Return the (x, y) coordinate for the center point of the cell that contains the specified text.  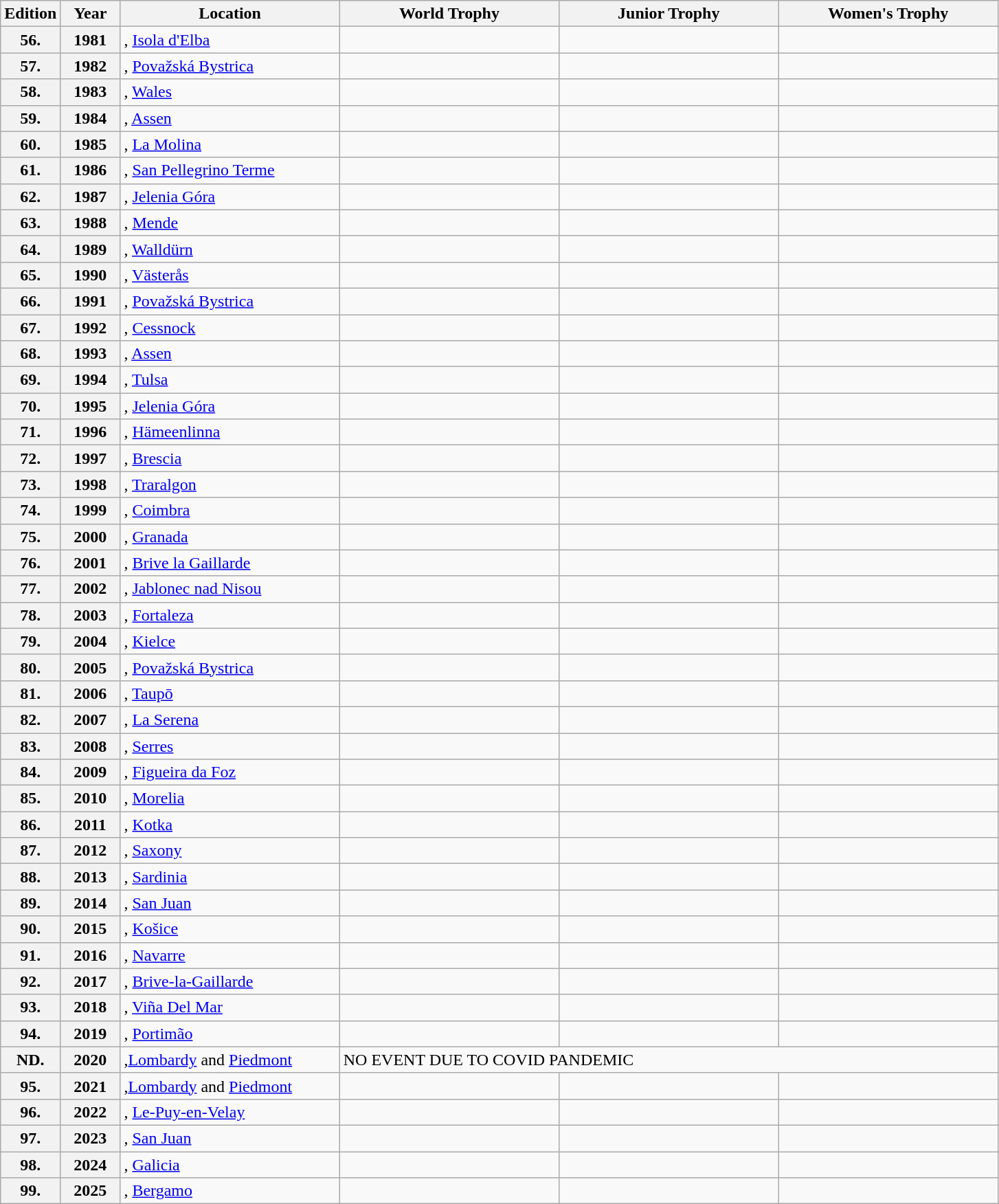
81. (30, 693)
2000 (91, 537)
2011 (91, 825)
85. (30, 799)
, San Pellegrino Terme (229, 170)
2001 (91, 563)
61. (30, 170)
98. (30, 1165)
95. (30, 1086)
65. (30, 275)
72. (30, 458)
69. (30, 380)
99. (30, 1191)
, La Serena (229, 720)
80. (30, 667)
1983 (91, 92)
57. (30, 66)
1988 (91, 223)
88. (30, 877)
, Brive la Gaillarde (229, 563)
2012 (91, 851)
, Serres (229, 746)
, Viña Del Mar (229, 1007)
, Figueira da Foz (229, 772)
, Le-Puy-en-Velay (229, 1112)
76. (30, 563)
68. (30, 354)
, Coimbra (229, 511)
1982 (91, 66)
Junior Trophy (669, 14)
56. (30, 40)
66. (30, 301)
Location (229, 14)
2003 (91, 615)
97. (30, 1138)
59. (30, 118)
74. (30, 511)
, Košice (229, 929)
, Bergamo (229, 1191)
79. (30, 641)
, Saxony (229, 851)
2018 (91, 1007)
73. (30, 484)
2010 (91, 799)
, Brive-la-Gaillarde (229, 981)
, Fortaleza (229, 615)
60. (30, 144)
94. (30, 1034)
, Wales (229, 92)
1981 (91, 40)
2017 (91, 981)
58. (30, 92)
, La Molina (229, 144)
, Kotka (229, 825)
2015 (91, 929)
2006 (91, 693)
2020 (91, 1060)
84. (30, 772)
78. (30, 615)
2005 (91, 667)
1993 (91, 354)
1989 (91, 249)
, Portimão (229, 1034)
, Galicia (229, 1165)
, Morelia (229, 799)
1995 (91, 406)
2008 (91, 746)
62. (30, 197)
63. (30, 223)
, Tulsa (229, 380)
2002 (91, 589)
2025 (91, 1191)
89. (30, 903)
93. (30, 1007)
92. (30, 981)
Year (91, 14)
75. (30, 537)
World Trophy (449, 14)
96. (30, 1112)
71. (30, 432)
, Brescia (229, 458)
2024 (91, 1165)
67. (30, 328)
, Hämeenlinna (229, 432)
, Västerås (229, 275)
2014 (91, 903)
64. (30, 249)
, Mende (229, 223)
, Taupō (229, 693)
1999 (91, 511)
, Sardinia (229, 877)
1998 (91, 484)
90. (30, 929)
2021 (91, 1086)
2009 (91, 772)
Edition (30, 14)
1992 (91, 328)
, Isola d'Elba (229, 40)
Women's Trophy (888, 14)
, Navarre (229, 955)
2007 (91, 720)
70. (30, 406)
1991 (91, 301)
2016 (91, 955)
1987 (91, 197)
1994 (91, 380)
NO EVENT DUE TO COVID PANDEMIC (669, 1060)
2013 (91, 877)
, Walldürn (229, 249)
83. (30, 746)
1996 (91, 432)
ND. (30, 1060)
91. (30, 955)
86. (30, 825)
, Cessnock (229, 328)
, Kielce (229, 641)
1997 (91, 458)
2019 (91, 1034)
1985 (91, 144)
82. (30, 720)
, Granada (229, 537)
, Traralgon (229, 484)
87. (30, 851)
2023 (91, 1138)
77. (30, 589)
1984 (91, 118)
, Jablonec nad Nisou (229, 589)
1990 (91, 275)
2022 (91, 1112)
2004 (91, 641)
1986 (91, 170)
